Search for the cell housing the specified text and yield its (X, Y) center coordinate. 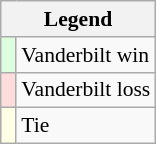
Vanderbilt win (86, 55)
Tie (86, 126)
Vanderbilt loss (86, 90)
Legend (78, 19)
